Search for the cell housing the specified text and yield its (x, y) center coordinate. 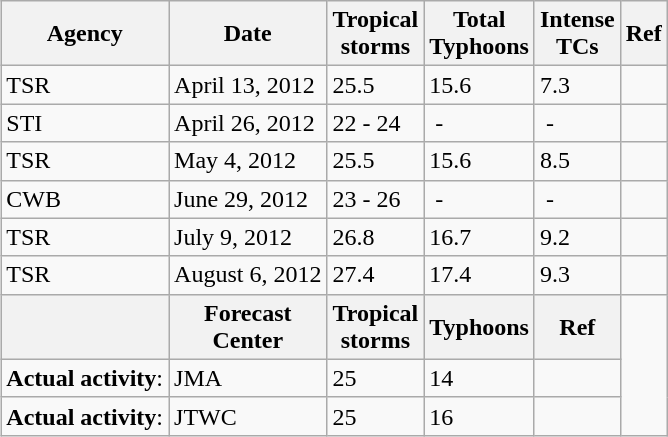
16.7 (480, 237)
CWB (85, 199)
22 - 24 (376, 123)
9.2 (577, 237)
JMA (248, 378)
27.4 (376, 275)
July 9, 2012 (248, 237)
May 4, 2012 (248, 161)
Date (248, 34)
9.3 (577, 275)
8.5 (577, 161)
August 6, 2012 (248, 275)
7.3 (577, 85)
16 (480, 416)
TotalTyphoons (480, 34)
17.4 (480, 275)
14 (480, 378)
23 - 26 (376, 199)
April 13, 2012 (248, 85)
June 29, 2012 (248, 199)
IntenseTCs (577, 34)
JTWC (248, 416)
April 26, 2012 (248, 123)
ForecastCenter (248, 326)
26.8 (376, 237)
Agency (85, 34)
STI (85, 123)
Typhoons (480, 326)
